Capture the cell that displays the provided text and extract its (X, Y) central coordinate. 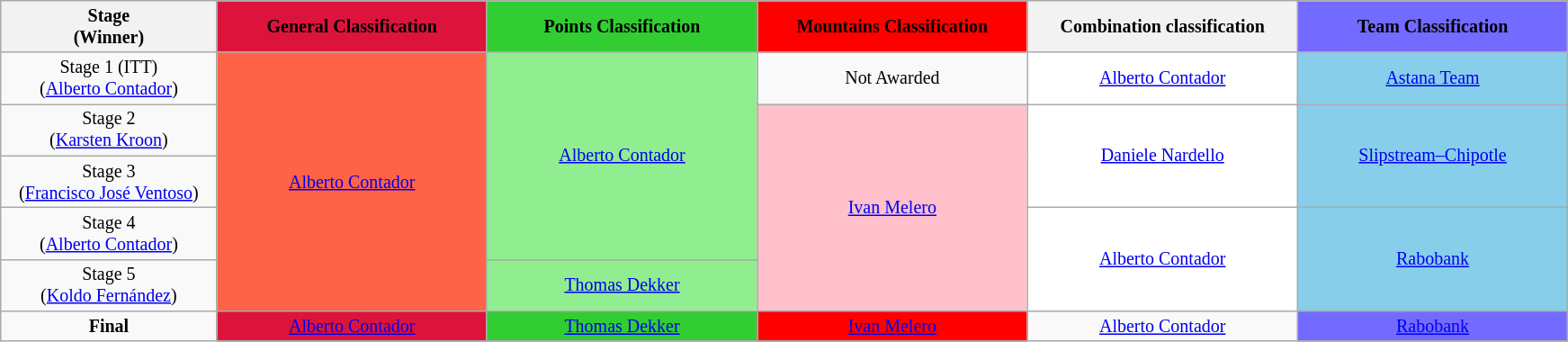
General Classification (352, 27)
Combination classification (1162, 27)
Stage 3(Francisco José Ventoso) (109, 182)
Stage(Winner) (109, 27)
Stage 5(Koldo Fernández) (109, 284)
Points Classification (622, 27)
Stage 4(Alberto Contador) (109, 234)
Team Classification (1432, 27)
Daniele Nardello (1162, 157)
Mountains Classification (892, 27)
Stage 2(Karsten Kroon) (109, 130)
Not Awarded (892, 79)
Astana Team (1432, 79)
Stage 1 (ITT)(Alberto Contador) (109, 79)
Slipstream–Chipotle (1432, 157)
Final (109, 326)
